Return [X, Y] of the center of cell containing provided text 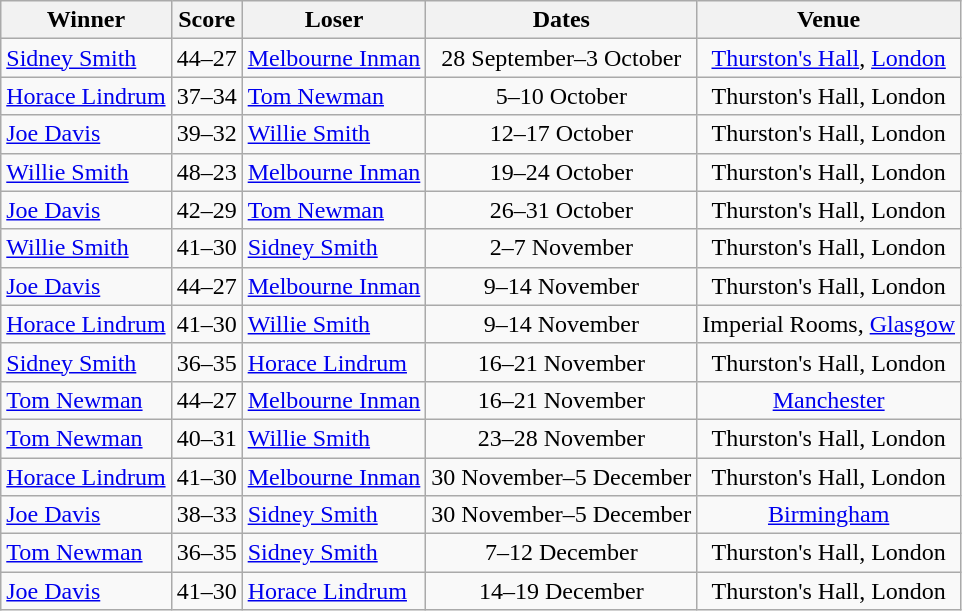
42–29 [206, 210]
38–33 [206, 515]
Birmingham [829, 515]
Manchester [829, 400]
Loser [334, 20]
2–7 November [562, 248]
Dates [562, 20]
37–34 [206, 96]
26–31 October [562, 210]
Winner [86, 20]
Imperial Rooms, Glasgow [829, 324]
12–17 October [562, 134]
19–24 October [562, 172]
23–28 November [562, 438]
40–31 [206, 438]
39–32 [206, 134]
Venue [829, 20]
7–12 December [562, 553]
14–19 December [562, 591]
28 September–3 October [562, 58]
5–10 October [562, 96]
Score [206, 20]
48–23 [206, 172]
